Extract the [X, Y] coordinate from the center of the cell holding the provided text.  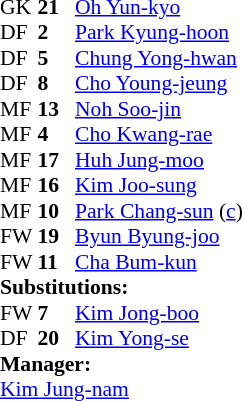
10 [57, 211]
11 [57, 262]
20 [57, 339]
4 [57, 135]
7 [57, 313]
16 [57, 185]
13 [57, 109]
8 [57, 83]
17 [57, 160]
19 [57, 237]
5 [57, 58]
2 [57, 33]
